From the cell containing the given text, extract its center point as (X, Y) coordinate. 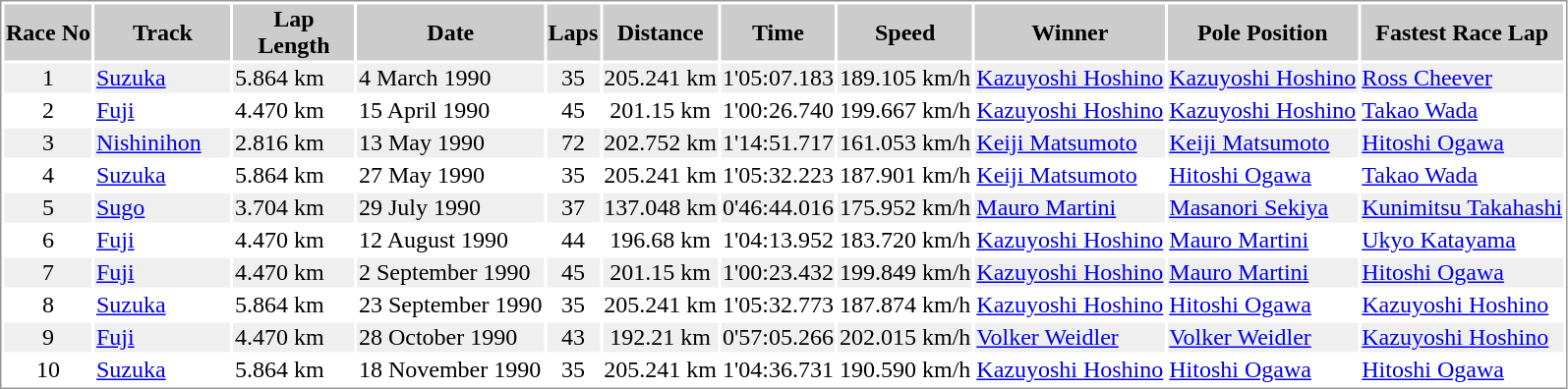
183.720 km/h (904, 241)
137.048 km (661, 207)
175.952 km/h (904, 207)
Ukyo Katayama (1463, 241)
2.816 km (293, 142)
202.752 km (661, 142)
Nishinihon (162, 142)
1'05:07.183 (778, 78)
12 August 1990 (450, 241)
10 (47, 370)
189.105 km/h (904, 78)
1'14:51.717 (778, 142)
29 July 1990 (450, 207)
3.704 km (293, 207)
Lap Length (293, 31)
0'57:05.266 (778, 337)
192.21 km (661, 337)
1'04:36.731 (778, 370)
Distance (661, 31)
27 May 1990 (450, 176)
1'04:13.952 (778, 241)
0'46:44.016 (778, 207)
23 September 1990 (450, 306)
187.874 km/h (904, 306)
72 (573, 142)
Sugo (162, 207)
Laps (573, 31)
Masanori Sekiya (1262, 207)
6 (47, 241)
13 May 1990 (450, 142)
4 (47, 176)
3 (47, 142)
1'05:32.223 (778, 176)
Track (162, 31)
Ross Cheever (1463, 78)
8 (47, 306)
190.590 km/h (904, 370)
199.667 km/h (904, 111)
202.015 km/h (904, 337)
Fastest Race Lap (1463, 31)
Winner (1070, 31)
Time (778, 31)
1'00:26.740 (778, 111)
196.68 km (661, 241)
44 (573, 241)
15 April 1990 (450, 111)
161.053 km/h (904, 142)
Date (450, 31)
18 November 1990 (450, 370)
37 (573, 207)
187.901 km/h (904, 176)
2 (47, 111)
5 (47, 207)
4 March 1990 (450, 78)
1'00:23.432 (778, 272)
1'05:32.773 (778, 306)
2 September 1990 (450, 272)
7 (47, 272)
9 (47, 337)
Pole Position (1262, 31)
199.849 km/h (904, 272)
43 (573, 337)
Speed (904, 31)
Kunimitsu Takahashi (1463, 207)
Race No (47, 31)
28 October 1990 (450, 337)
1 (47, 78)
